Output the (X, Y) coordinate of the center of the cell containing the given text.  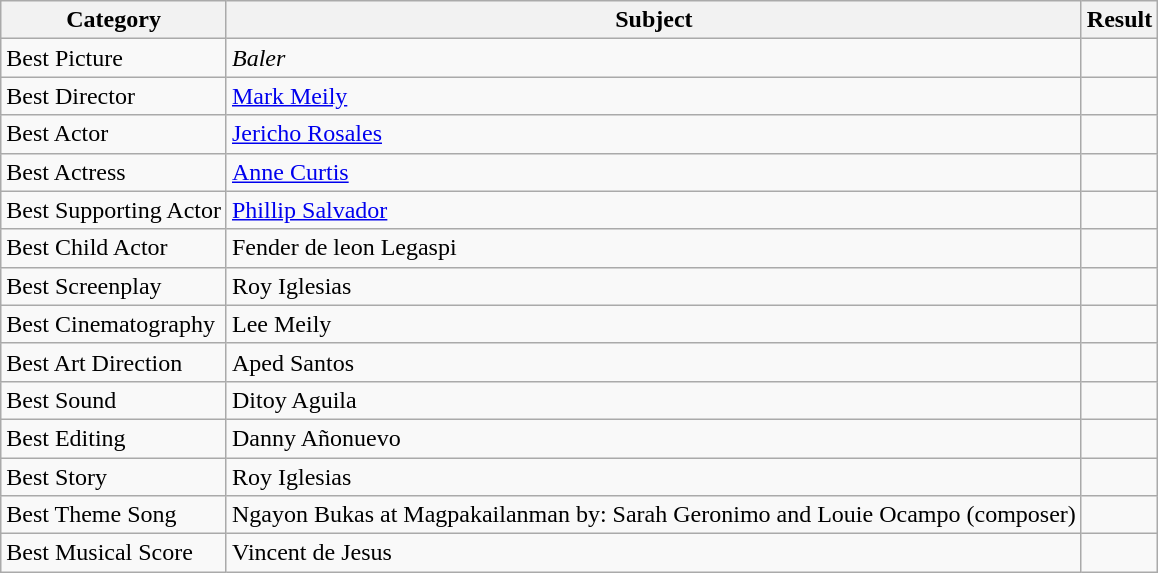
Result (1119, 20)
Best Editing (114, 438)
Fender de leon Legaspi (654, 248)
Ngayon Bukas at Magpakailanman by: Sarah Geronimo and Louie Ocampo (composer) (654, 515)
Best Cinematography (114, 324)
Mark Meily (654, 96)
Baler (654, 58)
Best Screenplay (114, 286)
Best Actor (114, 134)
Best Art Direction (114, 362)
Lee Meily (654, 324)
Jericho Rosales (654, 134)
Best Supporting Actor (114, 210)
Best Story (114, 477)
Category (114, 20)
Best Musical Score (114, 553)
Ditoy Aguila (654, 400)
Phillip Salvador (654, 210)
Subject (654, 20)
Best Child Actor (114, 248)
Best Picture (114, 58)
Aped Santos (654, 362)
Anne Curtis (654, 172)
Best Theme Song (114, 515)
Danny Añonuevo (654, 438)
Vincent de Jesus (654, 553)
Best Director (114, 96)
Best Sound (114, 400)
Best Actress (114, 172)
